Pinpoint the cell where the given text exists, returning its [X, Y] midpoint coordinate. 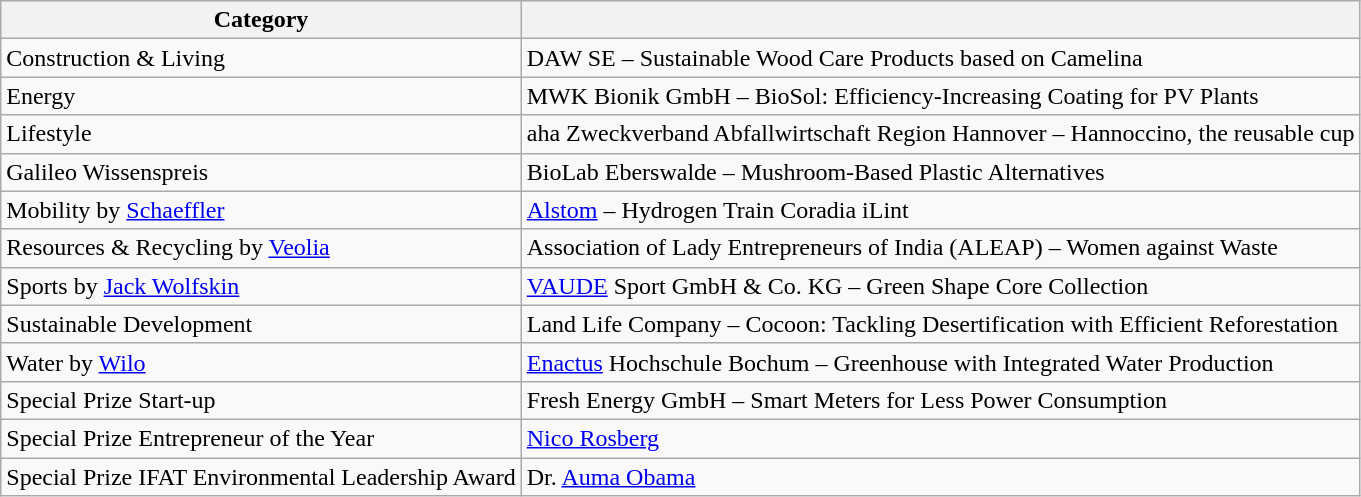
MWK Bionik GmbH – BioSol: Efficiency-Increasing Coating for PV Plants [940, 96]
Water by Wilo [261, 362]
Alstom – Hydrogen Train Coradia iLint [940, 210]
Mobility by Schaeffler [261, 210]
Energy [261, 96]
Sports by Jack Wolfskin [261, 286]
BioLab Eberswalde – Mushroom-Based Plastic Alternatives [940, 172]
Galileo Wissenspreis [261, 172]
VAUDE Sport GmbH & Co. KG – Green Shape Core Collection [940, 286]
Land Life Company – Cocoon: Tackling Desertification with Efficient Reforestation [940, 324]
Lifestyle [261, 134]
Enactus Hochschule Bochum – Greenhouse with Integrated Water Production [940, 362]
aha Zweckverband Abfallwirtschaft Region Hannover – Hannoccino, the reusable cup [940, 134]
Dr. Auma Obama [940, 477]
Resources & Recycling by Veolia [261, 248]
Special Prize IFAT Environmental Leadership Award [261, 477]
Special Prize Entrepreneur of the Year [261, 438]
Association of Lady Entrepreneurs of India (ALEAP) – Women against Waste [940, 248]
Special Prize Start-up [261, 400]
Fresh Energy GmbH – Smart Meters for Less Power Consumption [940, 400]
Sustainable Development [261, 324]
Category [261, 20]
DAW SE – Sustainable Wood Care Products based on Camelina [940, 58]
Nico Rosberg [940, 438]
Construction & Living [261, 58]
